Output the [x, y] coordinate of the center of the cell containing the given text.  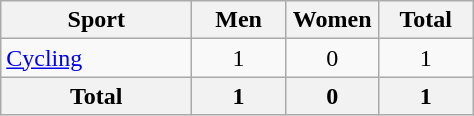
Women [332, 20]
Sport [96, 20]
Cycling [96, 58]
Men [239, 20]
